Search for the cell housing the specified text and yield its (X, Y) center coordinate. 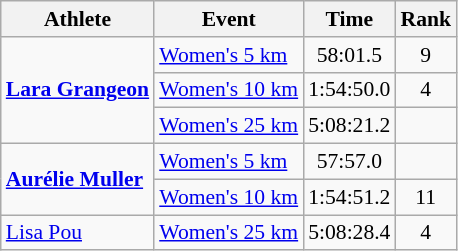
58:01.5 (349, 55)
Lara Grangeon (78, 90)
Time (349, 19)
1:54:50.0 (349, 90)
Athlete (78, 19)
5:08:21.2 (349, 126)
11 (426, 197)
Rank (426, 19)
Event (228, 19)
Aurélie Muller (78, 180)
Lisa Pou (78, 233)
5:08:28.4 (349, 233)
9 (426, 55)
1:54:51.2 (349, 197)
57:57.0 (349, 162)
